Search for the cell housing the specified text and yield its (x, y) center coordinate. 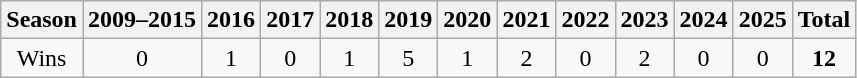
2021 (526, 20)
2020 (468, 20)
2024 (704, 20)
2023 (644, 20)
2019 (408, 20)
2025 (762, 20)
2022 (586, 20)
Total (824, 20)
2016 (232, 20)
12 (824, 58)
5 (408, 58)
2009–2015 (142, 20)
Wins (42, 58)
2018 (350, 20)
Season (42, 20)
2017 (290, 20)
